Return the (x, y) coordinate for the center point of the cell that contains the specified text.  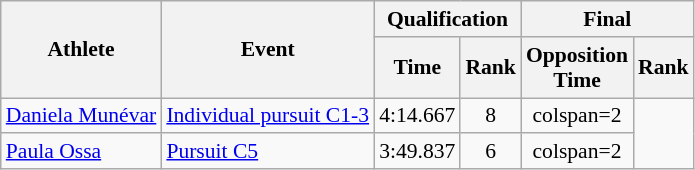
Paula Ossa (82, 152)
Event (268, 50)
6 (490, 152)
Athlete (82, 50)
Final (608, 19)
Daniela Munévar (82, 116)
Time (417, 68)
8 (490, 116)
4:14.667 (417, 116)
Pursuit C5 (268, 152)
Individual pursuit C1-3 (268, 116)
OppositionTime (577, 68)
3:49.837 (417, 152)
Qualification (448, 19)
